Find where the given text appears and provide that cell's center as [x, y] coordinate. 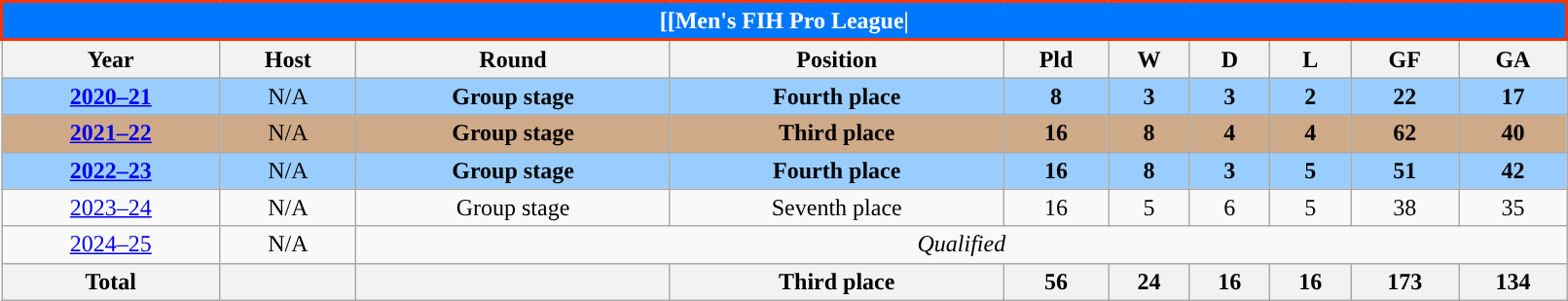
42 [1513, 170]
Year [111, 58]
2 [1310, 96]
38 [1405, 207]
6 [1230, 207]
Position [837, 58]
2021–22 [111, 133]
40 [1513, 133]
173 [1405, 282]
22 [1405, 96]
Pld [1056, 58]
L [1310, 58]
2023–24 [111, 207]
Total [111, 282]
GF [1405, 58]
2020–21 [111, 96]
56 [1056, 282]
GA [1513, 58]
Round [514, 58]
62 [1405, 133]
Seventh place [837, 207]
W [1149, 58]
Qualified [962, 245]
17 [1513, 96]
134 [1513, 282]
Host [288, 58]
24 [1149, 282]
51 [1405, 170]
2022–23 [111, 170]
2024–25 [111, 245]
[[Men's FIH Pro League| [784, 21]
D [1230, 58]
35 [1513, 207]
